Locate the cell with the specified text and output its [X, Y] center coordinate. 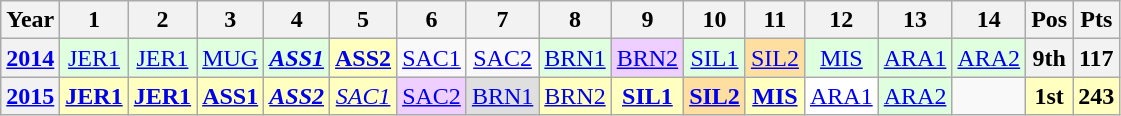
Pts [1096, 20]
8 [575, 20]
7 [502, 20]
12 [841, 20]
14 [989, 20]
2015 [30, 96]
MUG [230, 58]
1 [94, 20]
9 [647, 20]
1st [1050, 96]
243 [1096, 96]
6 [432, 20]
Year [30, 20]
2014 [30, 58]
11 [774, 20]
4 [297, 20]
10 [715, 20]
2 [162, 20]
13 [915, 20]
5 [364, 20]
9th [1050, 58]
117 [1096, 58]
Pos [1050, 20]
3 [230, 20]
